Find where the given text appears and provide that cell's center as [X, Y] coordinate. 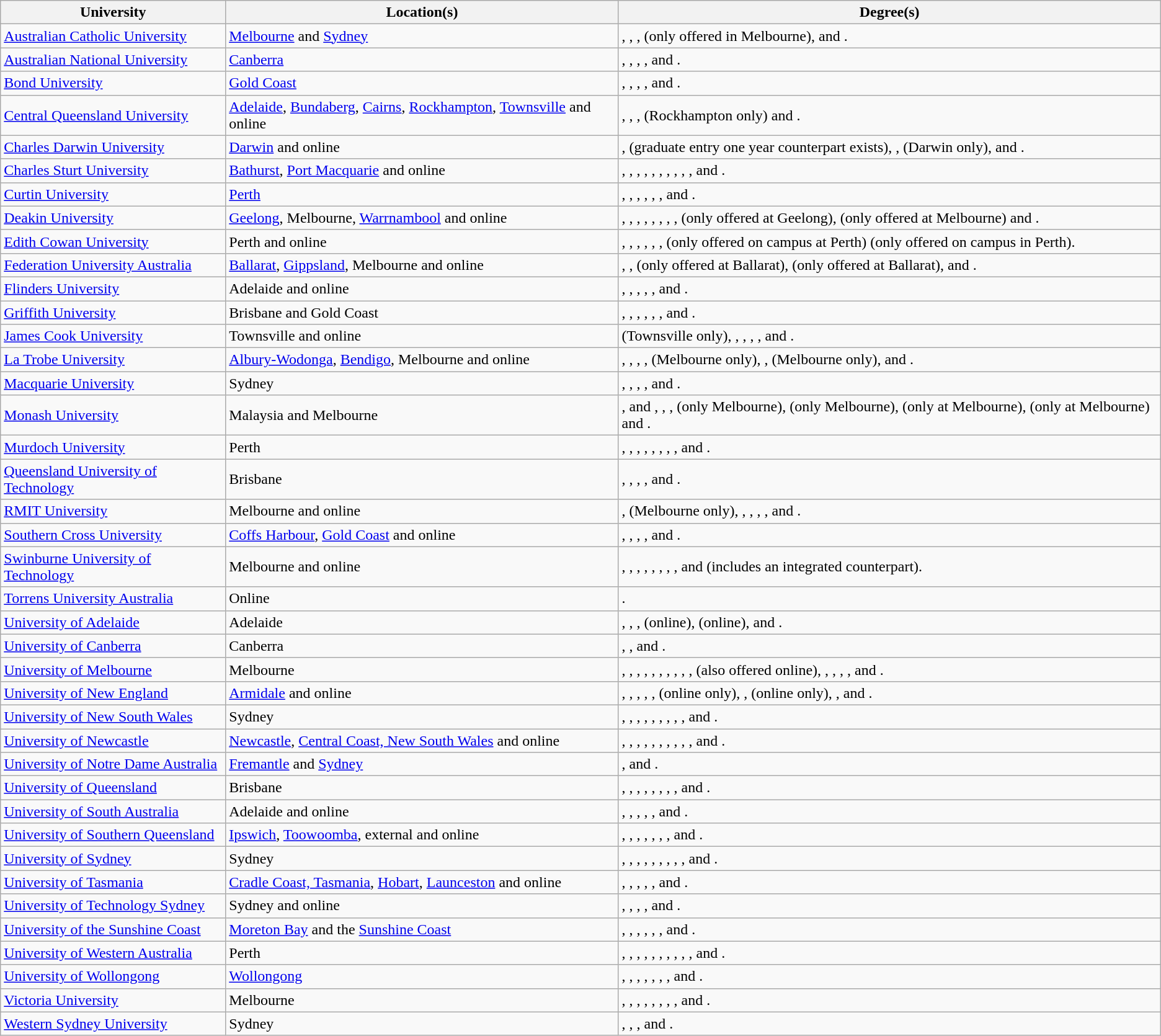
University of Canberra [113, 646]
Swinburne University of Technology [113, 567]
Bathurst, Port Macquarie and online [422, 171]
University of Wollongong [113, 976]
Federation University Australia [113, 265]
University of Southern Queensland [113, 835]
, and , , , (only Melbourne), (only Melbourne), (only at Melbourne), (only at Melbourne) and . [889, 416]
Southern Cross University [113, 535]
Albury-Wodonga, Bendigo, Melbourne and online [422, 360]
, , , , (Melbourne only), , (Melbourne only), and . [889, 360]
Melbourne and Sydney [422, 36]
University of Technology Sydney [113, 906]
University of Melbourne [113, 669]
Adelaide [422, 622]
Australian Catholic University [113, 36]
Charles Darwin University [113, 147]
, and . [889, 764]
, , , and . [889, 1024]
Ipswich, Toowoomba, external and online [422, 835]
Perth and online [422, 241]
, , , (Rockhampton only) and . [889, 115]
Geelong, Melbourne, Warrnambool and online [422, 218]
Bond University [113, 83]
Coffs Harbour, Gold Coast and online [422, 535]
University of Notre Dame Australia [113, 764]
University of New England [113, 693]
, (graduate entry one year counterpart exists), , (Darwin only), and . [889, 147]
University of Adelaide [113, 622]
Gold Coast [422, 83]
Ballarat, Gippsland, Melbourne and online [422, 265]
Western Sydney University [113, 1024]
University of Sydney [113, 859]
Townsville and online [422, 336]
Curtin University [113, 194]
James Cook University [113, 336]
(Townsville only), , , , , and . [889, 336]
RMIT University [113, 511]
Location(s) [422, 12]
, , , (online), (online), and . [889, 622]
Central Queensland University [113, 115]
Degree(s) [889, 12]
, , , (only offered in Melbourne), and . [889, 36]
, , and . [889, 646]
University of New South Wales [113, 717]
Cradle Coast, Tasmania, Hobart, Launceston and online [422, 882]
, , , , , , , , (only offered at Geelong), (only offered at Melbourne) and . [889, 218]
Moreton Bay and the Sunshine Coast [422, 929]
, , , , , , , , and (includes an integrated counterpart). [889, 567]
Victoria University [113, 1000]
University of Western Australia [113, 953]
Darwin and online [422, 147]
Edith Cowan University [113, 241]
, , , , , , , , , , (also offered online), , , , , and . [889, 669]
Online [422, 599]
University of the Sunshine Coast [113, 929]
University of Tasmania [113, 882]
University of Queensland [113, 788]
. [889, 599]
, , , , , (online only), , (online only), , and . [889, 693]
University [113, 12]
Charles Sturt University [113, 171]
Armidale and online [422, 693]
Macquarie University [113, 383]
Brisbane and Gold Coast [422, 312]
Newcastle, Central Coast, New South Wales and online [422, 740]
Torrens University Australia [113, 599]
Wollongong [422, 976]
Flinders University [113, 288]
University of Newcastle [113, 740]
, , , , , , (only offered on campus at Perth) (only offered on campus in Perth). [889, 241]
, , (only offered at Ballarat), (only offered at Ballarat), and . [889, 265]
Malaysia and Melbourne [422, 416]
Deakin University [113, 218]
Adelaide, Bundaberg, Cairns, Rockhampton, Townsville and online [422, 115]
Australian National University [113, 60]
Sydney and online [422, 906]
Griffith University [113, 312]
Fremantle and Sydney [422, 764]
, (Melbourne only), , , , , and . [889, 511]
Queensland University of Technology [113, 479]
La Trobe University [113, 360]
Monash University [113, 416]
Murdoch University [113, 447]
University of South Australia [113, 811]
